Output the [x, y] coordinate of the center of the cell containing the given text.  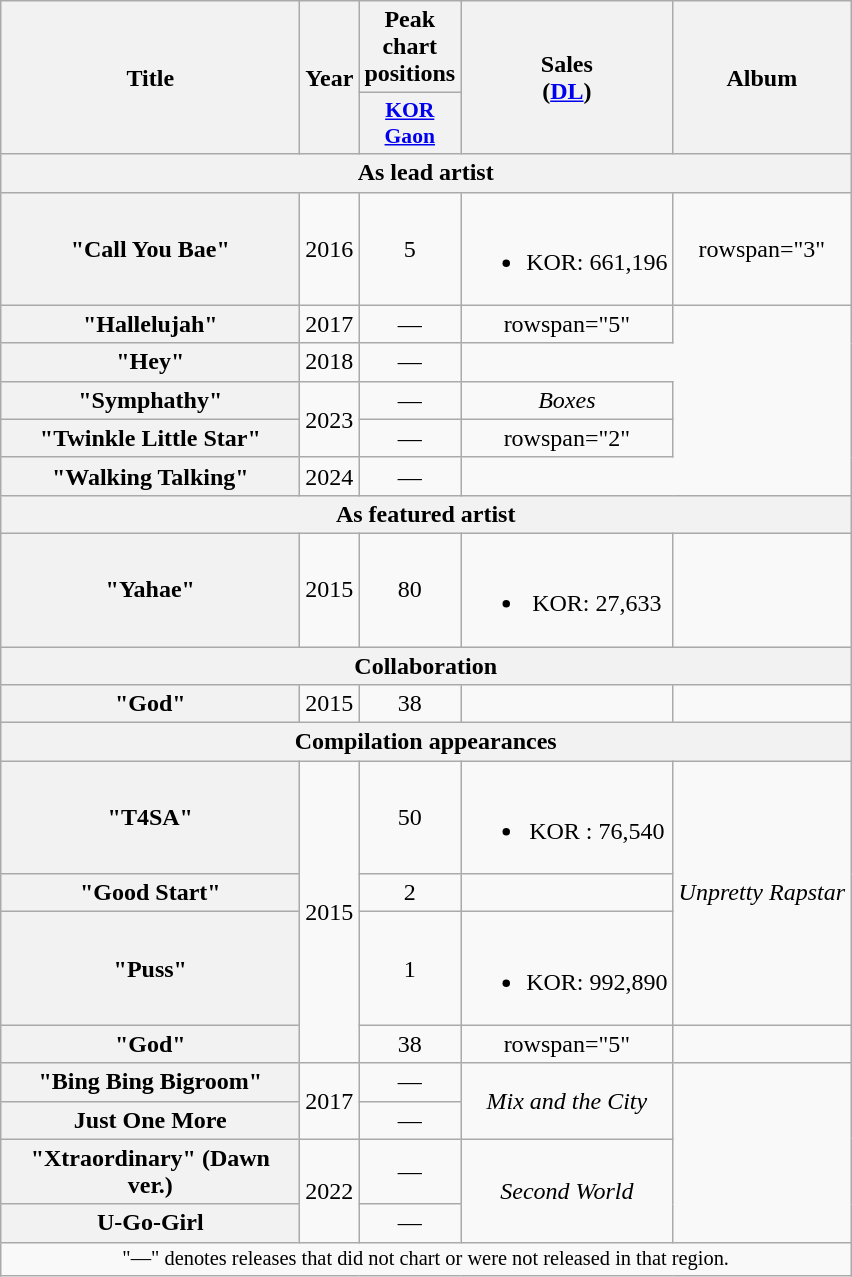
rowspan="2" [567, 438]
2023 [330, 419]
"Xtraordinary" (Dawn ver.) [150, 1172]
KORGaon [410, 124]
Sales(DL) [567, 78]
KOR: 992,890 [567, 968]
2022 [330, 1190]
KOR: 661,196 [567, 248]
80 [410, 590]
"Hallelujah" [150, 324]
Just One More [150, 1120]
KOR: 27,633 [567, 590]
"Bing Bing Bigroom" [150, 1082]
2 [410, 893]
1 [410, 968]
"Puss" [150, 968]
As featured artist [426, 514]
"Hey" [150, 362]
Year [330, 78]
Title [150, 78]
"Twinkle Little Star" [150, 438]
rowspan="3" [762, 248]
5 [410, 248]
"Yahae" [150, 590]
2018 [330, 362]
Peak chartpositions [410, 47]
KOR : 76,540 [567, 818]
"Good Start" [150, 893]
Album [762, 78]
Mix and the City [567, 1101]
"Symphathy" [150, 400]
2024 [330, 476]
"T4SA" [150, 818]
Unpretty Rapstar [762, 893]
Compilation appearances [426, 742]
Second World [567, 1190]
Collaboration [426, 665]
Boxes [567, 400]
"—" denotes releases that did not chart or were not released in that region. [426, 1259]
50 [410, 818]
"Call You Bae" [150, 248]
"Walking Talking" [150, 476]
U-Go-Girl [150, 1223]
2016 [330, 248]
As lead artist [426, 173]
